Capture the cell that displays the provided text and extract its (X, Y) central coordinate. 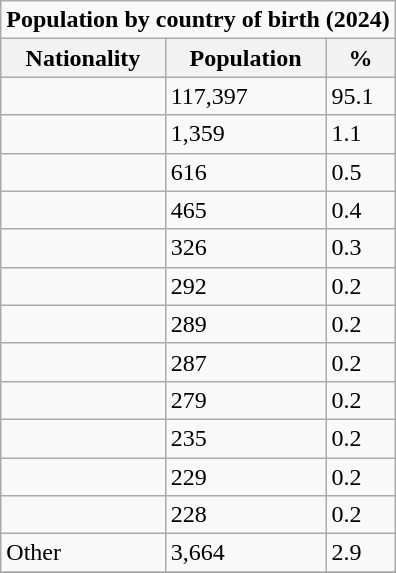
117,397 (246, 96)
Other (83, 553)
95.1 (360, 96)
0.3 (360, 248)
228 (246, 515)
% (360, 58)
292 (246, 286)
279 (246, 400)
1.1 (360, 134)
1,359 (246, 134)
2.9 (360, 553)
3,664 (246, 553)
235 (246, 438)
0.4 (360, 210)
289 (246, 324)
0.5 (360, 172)
229 (246, 477)
Population (246, 58)
287 (246, 362)
616 (246, 172)
Nationality (83, 58)
465 (246, 210)
326 (246, 248)
Population by country of birth (2024) (198, 20)
